For the text-containing cell, return its midpoint in (x, y) coordinate format. 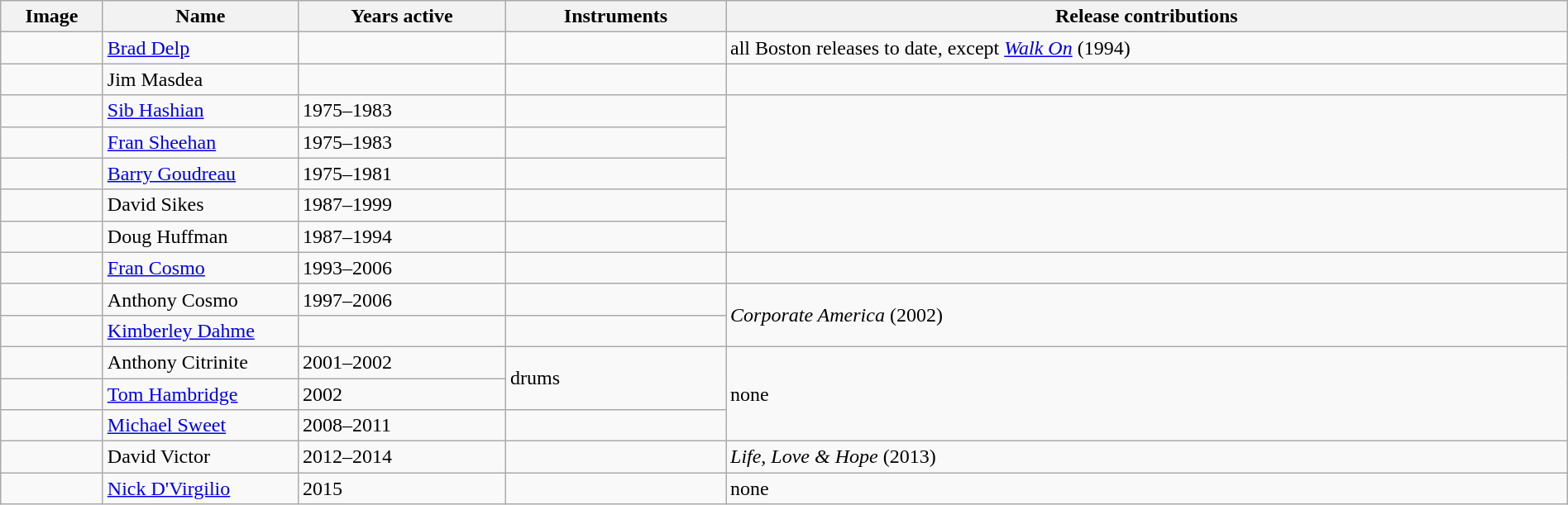
Michael Sweet (200, 426)
2012–2014 (402, 457)
1993–2006 (402, 268)
2002 (402, 394)
Fran Sheehan (200, 142)
Corporate America (2002) (1147, 315)
1987–1999 (402, 205)
drums (615, 378)
2015 (402, 488)
Life, Love & Hope (2013) (1147, 457)
Sib Hashian (200, 111)
Anthony Cosmo (200, 299)
2001–2002 (402, 362)
all Boston releases to date, except Walk On (1994) (1147, 48)
Nick D'Virgilio (200, 488)
1997–2006 (402, 299)
Name (200, 17)
Jim Masdea (200, 79)
2008–2011 (402, 426)
Image (52, 17)
David Sikes (200, 205)
David Victor (200, 457)
1975–1981 (402, 174)
Years active (402, 17)
Kimberley Dahme (200, 331)
Brad Delp (200, 48)
Instruments (615, 17)
1987–1994 (402, 236)
Release contributions (1147, 17)
Doug Huffman (200, 236)
Anthony Citrinite (200, 362)
Barry Goudreau (200, 174)
Fran Cosmo (200, 268)
Tom Hambridge (200, 394)
